Output the [X, Y] coordinate of the center of the cell containing the given text.  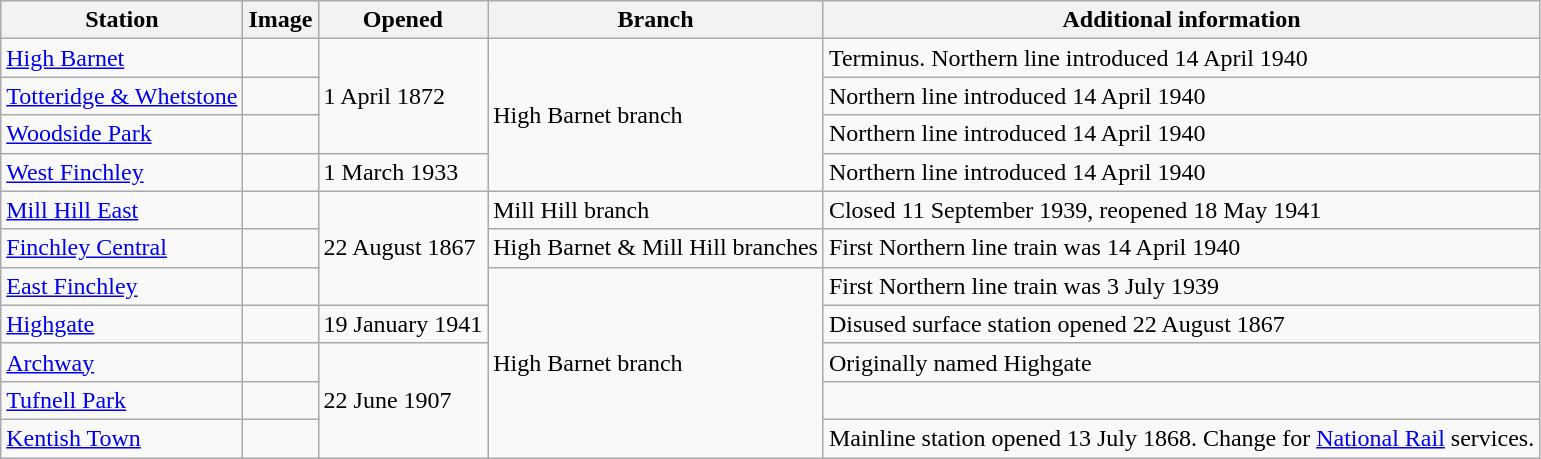
High Barnet & Mill Hill branches [656, 248]
Terminus. Northern line introduced 14 April 1940 [1181, 58]
1 March 1933 [403, 172]
22 June 1907 [403, 400]
Closed 11 September 1939, reopened 18 May 1941 [1181, 210]
Station [122, 20]
Disused surface station opened 22 August 1867 [1181, 324]
19 January 1941 [403, 324]
First Northern line train was 14 April 1940 [1181, 248]
Additional information [1181, 20]
Totteridge & Whetstone [122, 96]
Archway [122, 362]
East Finchley [122, 286]
Tufnell Park [122, 400]
Finchley Central [122, 248]
Woodside Park [122, 134]
Mill Hill East [122, 210]
Image [280, 20]
Opened [403, 20]
Originally named Highgate [1181, 362]
First Northern line train was 3 July 1939 [1181, 286]
Branch [656, 20]
1 April 1872 [403, 96]
Mill Hill branch [656, 210]
22 August 1867 [403, 248]
High Barnet [122, 58]
Highgate [122, 324]
Mainline station opened 13 July 1868. Change for National Rail services. [1181, 438]
Kentish Town [122, 438]
West Finchley [122, 172]
